Pinpoint the cell where the given text exists, returning its [X, Y] midpoint coordinate. 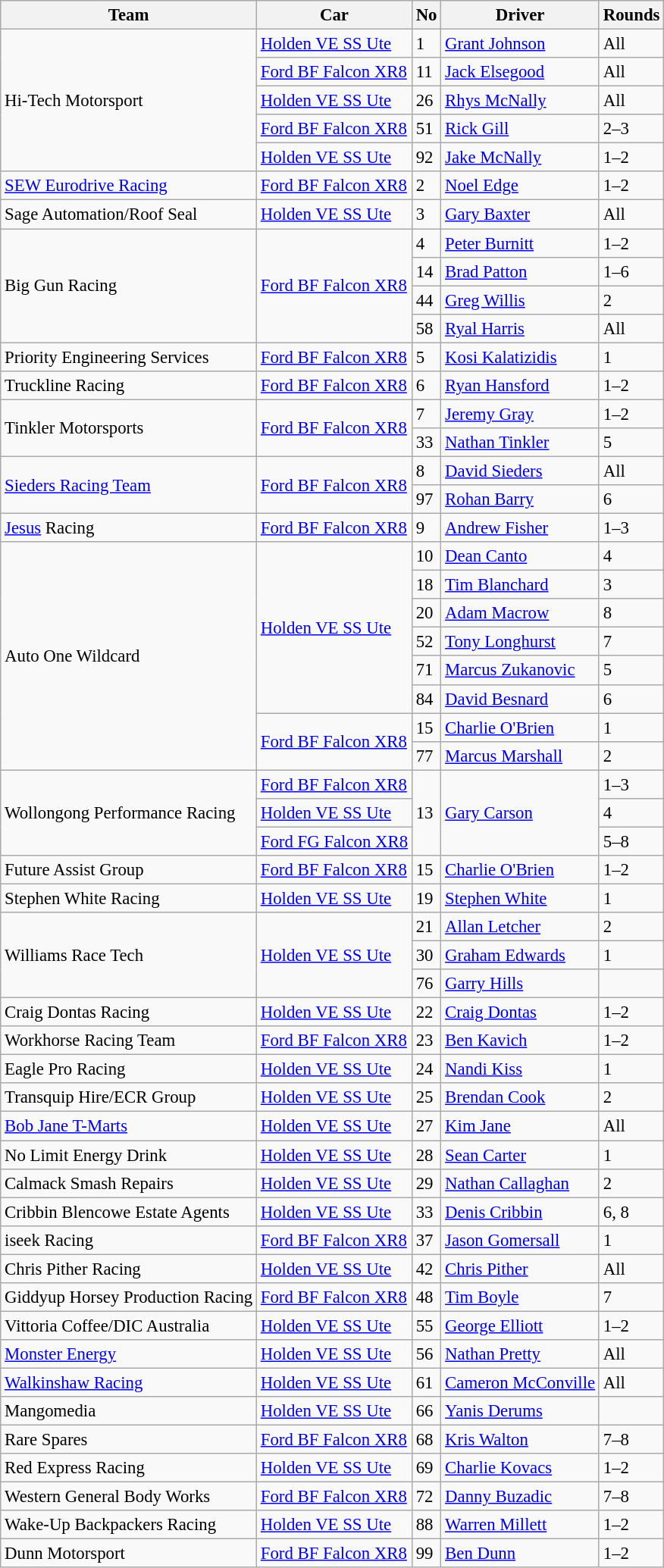
44 [426, 300]
27 [426, 1126]
Mangomedia [129, 1411]
Ford FG Falcon XR8 [334, 841]
97 [426, 499]
Yanis Derums [520, 1411]
Auto One Wildcard [129, 656]
Wollongong Performance Racing [129, 812]
Brad Patton [520, 271]
61 [426, 1382]
Ben Dunn [520, 1554]
Driver [520, 15]
Workhorse Racing Team [129, 1041]
68 [426, 1440]
Tim Blanchard [520, 585]
76 [426, 984]
Marcus Marshall [520, 756]
Andrew Fisher [520, 528]
Eagle Pro Racing [129, 1069]
Chris Pither Racing [129, 1269]
51 [426, 129]
Cribbin Blencowe Estate Agents [129, 1212]
Dunn Motorsport [129, 1554]
26 [426, 101]
92 [426, 158]
29 [426, 1183]
Vittoria Coffee/DIC Australia [129, 1325]
Denis Cribbin [520, 1212]
Ryal Harris [520, 328]
Craig Dontas Racing [129, 1012]
Williams Race Tech [129, 955]
Allan Letcher [520, 927]
Tim Boyle [520, 1297]
Bob Jane T-Marts [129, 1126]
Charlie Kovacs [520, 1468]
37 [426, 1240]
13 [426, 812]
Jason Gomersall [520, 1240]
Greg Willis [520, 300]
Danny Buzadic [520, 1497]
19 [426, 898]
Gary Baxter [520, 214]
Kris Walton [520, 1440]
Jack Elsegood [520, 72]
Transquip Hire/ECR Group [129, 1098]
20 [426, 613]
2–3 [631, 129]
Dean Canto [520, 556]
Sean Carter [520, 1155]
Calmack Smash Repairs [129, 1183]
Red Express Racing [129, 1468]
69 [426, 1468]
Chris Pither [520, 1269]
9 [426, 528]
25 [426, 1098]
Monster Energy [129, 1354]
Tinkler Motorsports [129, 427]
Peter Burnitt [520, 243]
21 [426, 927]
No Limit Energy Drink [129, 1155]
Rounds [631, 15]
Gary Carson [520, 812]
George Elliott [520, 1325]
Brendan Cook [520, 1098]
SEW Eurodrive Racing [129, 186]
Rare Spares [129, 1440]
72 [426, 1497]
Jesus Racing [129, 528]
Giddyup Horsey Production Racing [129, 1297]
Kim Jane [520, 1126]
48 [426, 1297]
Adam Macrow [520, 613]
Warren Millett [520, 1525]
Graham Edwards [520, 956]
Walkinshaw Racing [129, 1382]
Nathan Tinkler [520, 443]
5–8 [631, 841]
71 [426, 671]
84 [426, 699]
Nandi Kiss [520, 1069]
11 [426, 72]
Ben Kavich [520, 1041]
Future Assist Group [129, 870]
David Besnard [520, 699]
Jake McNally [520, 158]
18 [426, 585]
Rohan Barry [520, 499]
77 [426, 756]
55 [426, 1325]
Rhys McNally [520, 101]
Car [334, 15]
56 [426, 1354]
Western General Body Works [129, 1497]
Wake-Up Backpackers Racing [129, 1525]
Big Gun Racing [129, 286]
Truckline Racing [129, 386]
42 [426, 1269]
Noel Edge [520, 186]
David Sieders [520, 471]
Marcus Zukanovic [520, 671]
Sieders Racing Team [129, 485]
Stephen White [520, 898]
58 [426, 328]
99 [426, 1554]
30 [426, 956]
66 [426, 1411]
22 [426, 1012]
Priority Engineering Services [129, 357]
10 [426, 556]
Nathan Pretty [520, 1354]
Ryan Hansford [520, 386]
28 [426, 1155]
52 [426, 642]
Kosi Kalatizidis [520, 357]
Jeremy Gray [520, 414]
Stephen White Racing [129, 898]
24 [426, 1069]
Tony Longhurst [520, 642]
Rick Gill [520, 129]
1–6 [631, 271]
Craig Dontas [520, 1012]
No [426, 15]
Hi-Tech Motorsport [129, 101]
Sage Automation/Roof Seal [129, 214]
6, 8 [631, 1212]
Team [129, 15]
Grant Johnson [520, 44]
23 [426, 1041]
iseek Racing [129, 1240]
Garry Hills [520, 984]
Nathan Callaghan [520, 1183]
14 [426, 271]
Cameron McConville [520, 1382]
88 [426, 1525]
